Extract the (x, y) coordinate from the center of the cell holding the provided text.  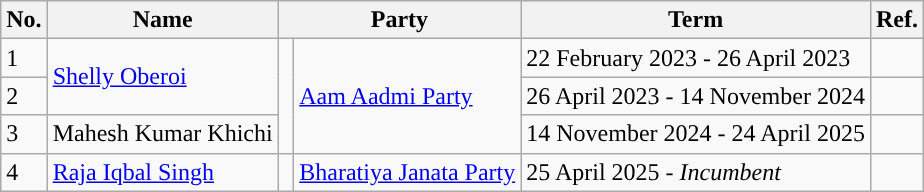
4 (24, 172)
Shelly Oberoi (162, 77)
Bharatiya Janata Party (408, 172)
Name (162, 20)
Party (400, 20)
25 April 2025 - Incumbent (696, 172)
14 November 2024 - 24 April 2025 (696, 134)
Raja Iqbal Singh (162, 172)
3 (24, 134)
1 (24, 58)
2 (24, 96)
Ref. (896, 20)
22 February 2023 - 26 April 2023 (696, 58)
No. (24, 20)
26 April 2023 - 14 November 2024 (696, 96)
Mahesh Kumar Khichi (162, 134)
Term (696, 20)
Aam Aadmi Party (408, 96)
